For the text-containing cell, return its midpoint in [x, y] coordinate format. 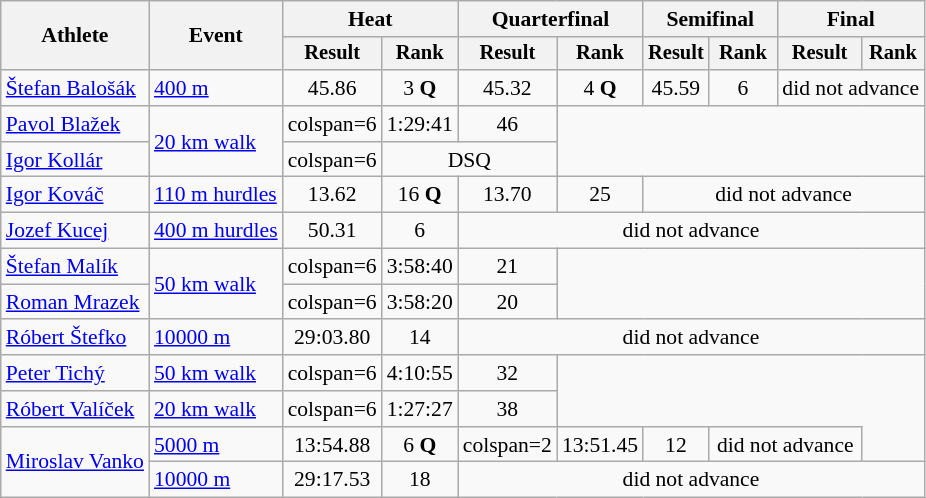
45.32 [508, 88]
12 [676, 445]
29:03.80 [332, 338]
13:54.88 [332, 445]
Róbert Štefko [75, 338]
32 [508, 373]
Athlete [75, 36]
400 m hurdles [216, 231]
Miroslav Vanko [75, 462]
Event [216, 36]
4:10:55 [420, 373]
1:29:41 [420, 124]
13:51.45 [600, 445]
DSQ [470, 160]
16 Q [420, 195]
1:27:27 [420, 409]
400 m [216, 88]
4 Q [600, 88]
21 [508, 267]
110 m hurdles [216, 195]
5000 m [216, 445]
Róbert Valíček [75, 409]
Pavol Blažek [75, 124]
3:58:20 [420, 302]
46 [508, 124]
45.59 [676, 88]
25 [600, 195]
Jozef Kucej [75, 231]
14 [420, 338]
Quarterfinal [550, 19]
29:17.53 [332, 480]
50.31 [332, 231]
Roman Mrazek [75, 302]
Peter Tichý [75, 373]
13.62 [332, 195]
6 Q [420, 445]
18 [420, 480]
Final [850, 19]
Štefan Balošák [75, 88]
Semifinal [710, 19]
3:58:40 [420, 267]
20 [508, 302]
38 [508, 409]
Igor Kováč [75, 195]
13.70 [508, 195]
45.86 [332, 88]
Štefan Malík [75, 267]
Heat [370, 19]
colspan=2 [508, 445]
Igor Kollár [75, 160]
3 Q [420, 88]
